Provide the [x, y] coordinate of the cell's center where the given text is located.  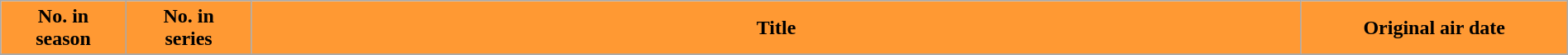
Title [776, 28]
No. inseason [64, 28]
No. inseries [189, 28]
Original air date [1434, 28]
